Pinpoint the cell where the given text exists, returning its [x, y] midpoint coordinate. 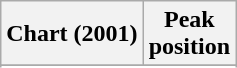
Peakposition [189, 34]
Chart (2001) [72, 34]
